Detect which cell encompasses the target text, then output its [x, y] center coordinate. 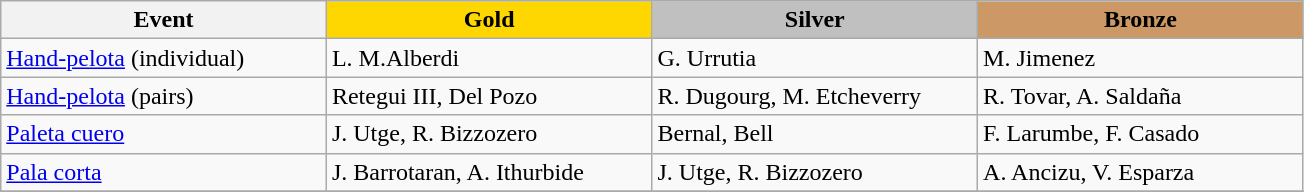
L. M.Alberdi [489, 58]
Paleta cuero [164, 134]
G. Urrutia [815, 58]
F. Larumbe, F. Casado [1141, 134]
Hand-pelota (individual) [164, 58]
Event [164, 20]
R. Dugourg, M. Etcheverry [815, 96]
Bronze [1141, 20]
Gold [489, 20]
J. Barrotaran, A. Ithurbide [489, 172]
Hand-pelota (pairs) [164, 96]
M. Jimenez [1141, 58]
R. Tovar, A. Saldaña [1141, 96]
Pala corta [164, 172]
Bernal, Bell [815, 134]
Silver [815, 20]
Retegui III, Del Pozo [489, 96]
A. Ancizu, V. Esparza [1141, 172]
